Pinpoint the cell where the given text exists, returning its (X, Y) midpoint coordinate. 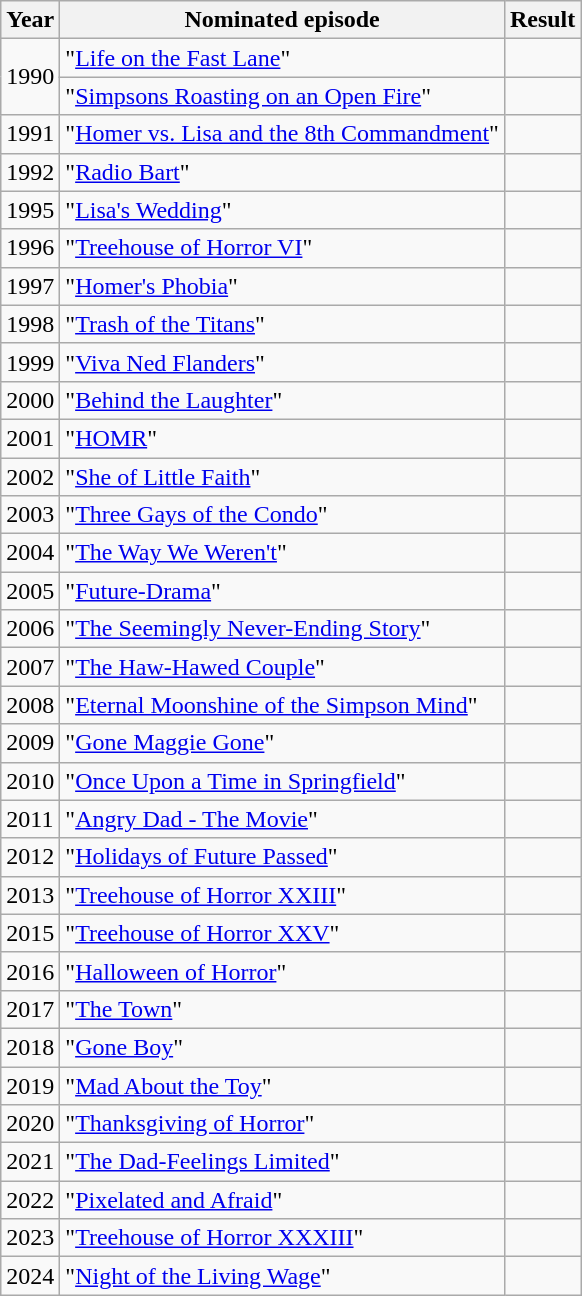
2024 (30, 1276)
"Angry Dad - The Movie" (282, 819)
"Gone Boy" (282, 1047)
2011 (30, 819)
"Halloween of Horror" (282, 971)
1991 (30, 134)
"The Seemingly Never-Ending Story" (282, 629)
"Gone Maggie Gone" (282, 743)
"HOMR" (282, 438)
2000 (30, 400)
"Homer's Phobia" (282, 286)
Result (542, 20)
"Three Gays of the Condo" (282, 515)
"Thanksgiving of Horror" (282, 1124)
1999 (30, 362)
Year (30, 20)
2009 (30, 743)
"Eternal Moonshine of the Simpson Mind" (282, 705)
"Mad About the Toy" (282, 1085)
"Homer vs. Lisa and the 8th Commandment" (282, 134)
"Viva Ned Flanders" (282, 362)
2016 (30, 971)
1992 (30, 172)
1995 (30, 210)
"The Way We Weren't" (282, 553)
"Radio Bart" (282, 172)
2008 (30, 705)
"Future-Drama" (282, 591)
"Pixelated and Afraid" (282, 1200)
2010 (30, 781)
2018 (30, 1047)
"Trash of the Titans" (282, 324)
2015 (30, 933)
2012 (30, 857)
"The Town" (282, 1009)
Nominated episode (282, 20)
"She of Little Faith" (282, 477)
"Simpsons Roasting on an Open Fire" (282, 96)
2023 (30, 1238)
2002 (30, 477)
2006 (30, 629)
"Holidays of Future Passed" (282, 857)
2003 (30, 515)
"Behind the Laughter" (282, 400)
"Treehouse of Horror XXXIII" (282, 1238)
2004 (30, 553)
1996 (30, 248)
2020 (30, 1124)
2005 (30, 591)
"Treehouse of Horror XXIII" (282, 895)
"Lisa's Wedding" (282, 210)
"Treehouse of Horror XXV" (282, 933)
"Night of the Living Wage" (282, 1276)
2017 (30, 1009)
"The Dad-Feelings Limited" (282, 1162)
"Treehouse of Horror VI" (282, 248)
1998 (30, 324)
"Life on the Fast Lane" (282, 58)
2019 (30, 1085)
"Once Upon a Time in Springfield" (282, 781)
1990 (30, 77)
"The Haw-Hawed Couple" (282, 667)
1997 (30, 286)
2022 (30, 1200)
2001 (30, 438)
2021 (30, 1162)
2007 (30, 667)
2013 (30, 895)
